Find where the given text appears and provide that cell's center as [X, Y] coordinate. 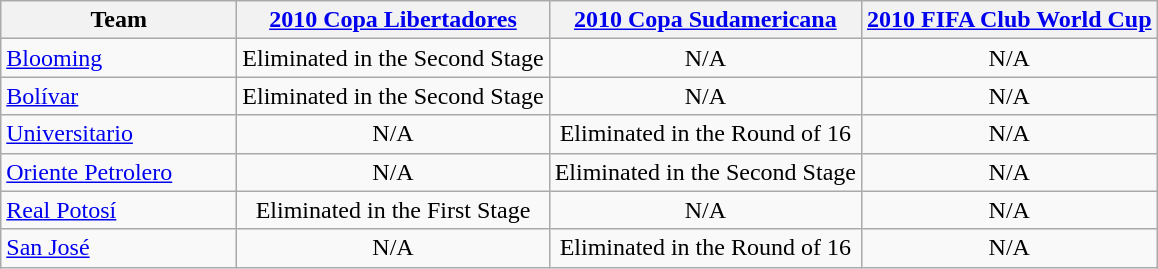
San José [119, 248]
Blooming [119, 58]
Real Potosí [119, 210]
2010 Copa Libertadores [393, 20]
2010 FIFA Club World Cup [1009, 20]
2010 Copa Sudamericana [705, 20]
Bolívar [119, 96]
Eliminated in the First Stage [393, 210]
Universitario [119, 134]
Team [119, 20]
Oriente Petrolero [119, 172]
